Search for the cell housing the specified text and yield its (x, y) center coordinate. 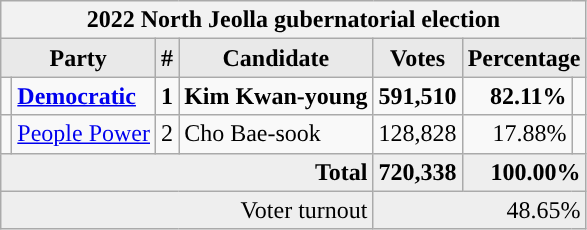
Candidate (276, 58)
82.11% (517, 96)
Kim Kwan-young (276, 96)
48.65% (480, 210)
# (168, 58)
100.00% (524, 172)
People Power (84, 134)
720,338 (418, 172)
Democratic (84, 96)
Cho Bae-sook (276, 134)
17.88% (517, 134)
Percentage (524, 58)
Voter turnout (187, 210)
Party (78, 58)
2022 North Jeolla gubernatorial election (294, 20)
Total (187, 172)
1 (168, 96)
128,828 (418, 134)
Votes (418, 58)
591,510 (418, 96)
2 (168, 134)
